Pinpoint the cell where the given text exists, returning its [X, Y] midpoint coordinate. 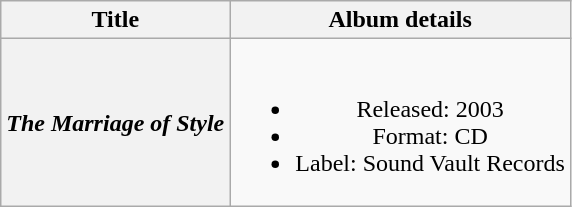
Title [116, 20]
The Marriage of Style [116, 122]
Album details [400, 20]
Released: 2003Format: CDLabel: Sound Vault Records [400, 122]
